Identify which cell holds the provided text, then report its [X, Y] central coordinate. 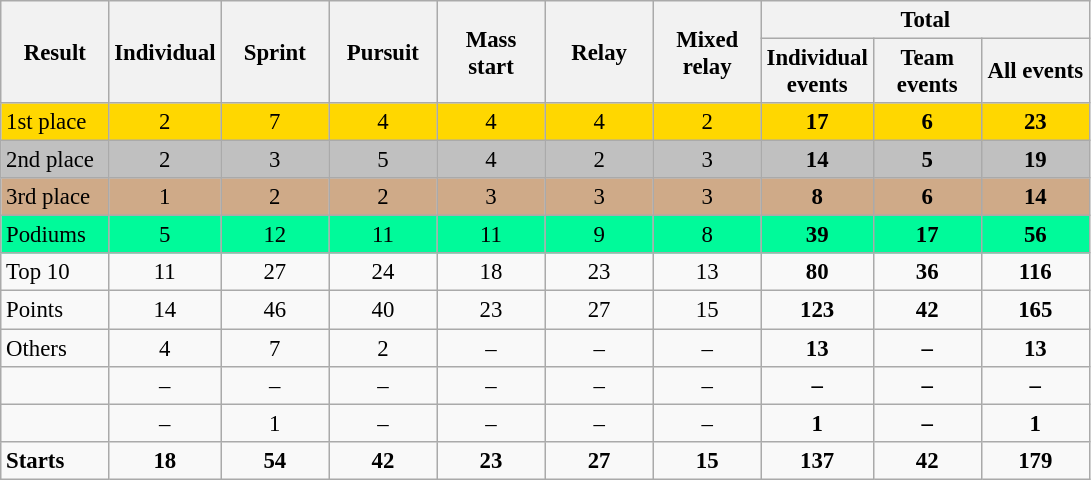
40 [383, 310]
54 [275, 460]
24 [383, 273]
123 [817, 310]
179 [1035, 460]
Pursuit [383, 52]
Individual events [817, 72]
Individual [165, 52]
Relay [599, 52]
Mixedrelay [707, 52]
Points [55, 310]
116 [1035, 273]
Sprint [275, 52]
Mass start [491, 52]
Others [55, 348]
Podiums [55, 235]
137 [817, 460]
Result [55, 52]
12 [275, 235]
46 [275, 310]
19 [1035, 160]
9 [599, 235]
Starts [55, 460]
Total [925, 20]
56 [1035, 235]
Team events [927, 72]
1st place [55, 122]
3rd place [55, 197]
All events [1035, 72]
80 [817, 273]
165 [1035, 310]
2nd place [55, 160]
Top 10 [55, 273]
36 [927, 273]
39 [817, 235]
